Find where the given text appears and provide that cell's center as [x, y] coordinate. 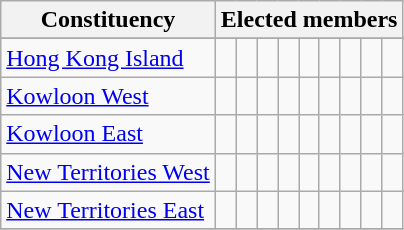
New Territories West [108, 172]
Kowloon East [108, 134]
Constituency [108, 20]
Hong Kong Island [108, 58]
New Territories East [108, 210]
Kowloon West [108, 96]
Elected members [309, 20]
